Find where the given text appears and provide that cell's center as (X, Y) coordinate. 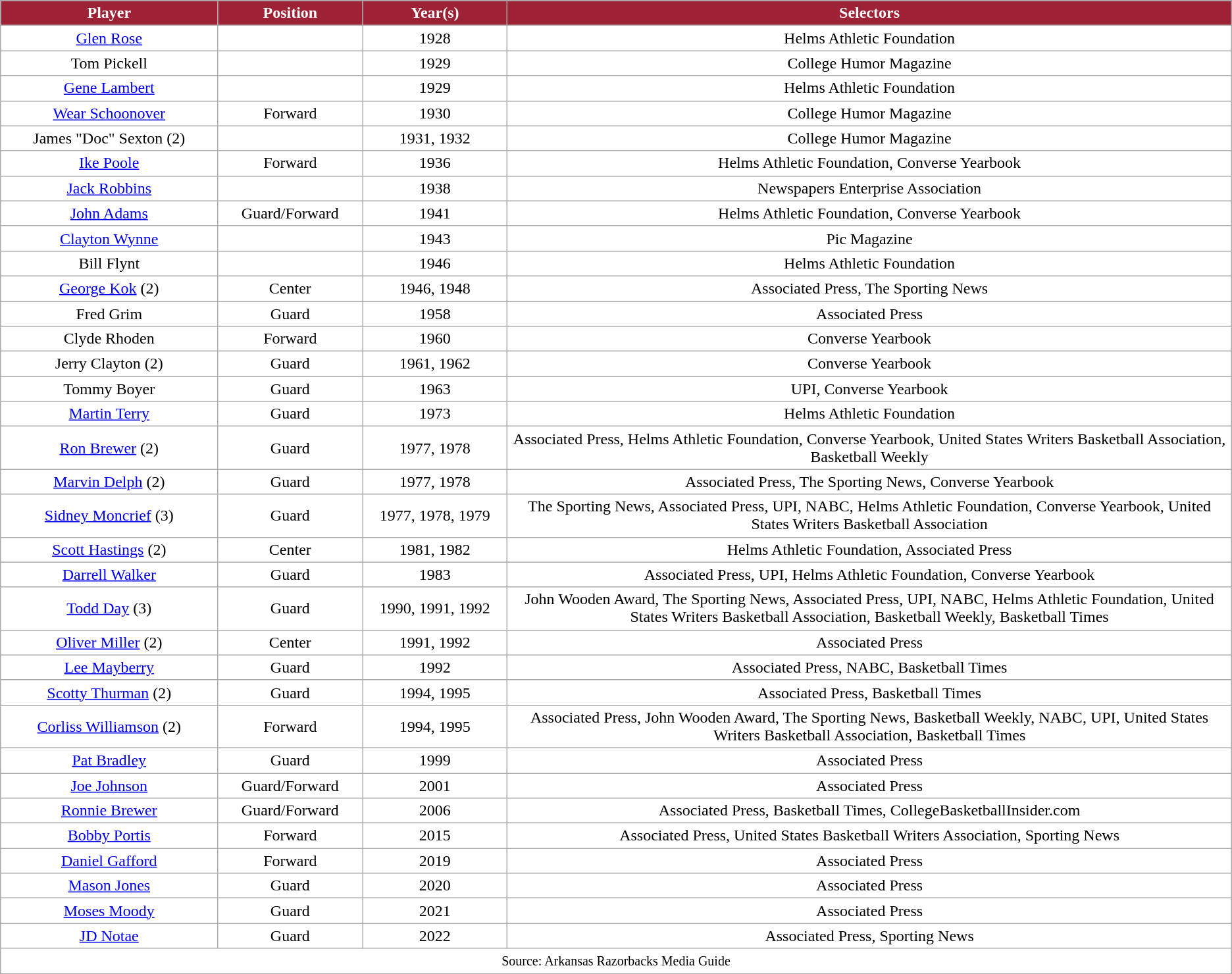
2015 (435, 836)
Associated Press, John Wooden Award, The Sporting News, Basketball Weekly, NABC, UPI, United States Writers Basketball Association, Basketball Times (869, 727)
Marvin Delph (2) (109, 482)
1983 (435, 575)
Tom Pickell (109, 63)
1938 (435, 188)
1977, 1978, 1979 (435, 516)
Newspapers Enterprise Association (869, 188)
2006 (435, 811)
1990, 1991, 1992 (435, 608)
1973 (435, 414)
Clayton Wynne (109, 238)
Bill Flynt (109, 263)
2019 (435, 861)
1930 (435, 113)
Bobby Portis (109, 836)
2001 (435, 785)
1946, 1948 (435, 288)
Scott Hastings (2) (109, 550)
Helms Athletic Foundation, Associated Press (869, 550)
Associated Press, Basketball Times, CollegeBasketballInsider.com (869, 811)
Associated Press, Sporting News (869, 936)
1943 (435, 238)
Ron Brewer (2) (109, 448)
Ike Poole (109, 163)
Joe Johnson (109, 785)
1992 (435, 667)
Glen Rose (109, 38)
Daniel Gafford (109, 861)
Associated Press, NABC, Basketball Times (869, 667)
John Adams (109, 213)
2021 (435, 911)
Selectors (869, 13)
Martin Terry (109, 414)
Tommy Boyer (109, 389)
1960 (435, 339)
Mason Jones (109, 886)
Associated Press, Helms Athletic Foundation, Converse Yearbook, United States Writers Basketball Association, Basketball Weekly (869, 448)
JD Notae (109, 936)
2020 (435, 886)
Associated Press, The Sporting News (869, 288)
1981, 1982 (435, 550)
Gene Lambert (109, 88)
Ronnie Brewer (109, 811)
Moses Moody (109, 911)
Player (109, 13)
Scotty Thurman (2) (109, 692)
1991, 1992 (435, 642)
Associated Press, United States Basketball Writers Association, Sporting News (869, 836)
Todd Day (3) (109, 608)
Pic Magazine (869, 238)
1936 (435, 163)
1999 (435, 760)
1958 (435, 314)
1963 (435, 389)
George Kok (2) (109, 288)
The Sporting News, Associated Press, UPI, NABC, Helms Athletic Foundation, Converse Yearbook, United States Writers Basketball Association (869, 516)
1941 (435, 213)
2022 (435, 936)
1931, 1932 (435, 138)
Oliver Miller (2) (109, 642)
Wear Schoonover (109, 113)
Source: Arkansas Razorbacks Media Guide (616, 961)
UPI, Converse Yearbook (869, 389)
Lee Mayberry (109, 667)
Jerry Clayton (2) (109, 364)
Year(s) (435, 13)
James "Doc" Sexton (2) (109, 138)
1961, 1962 (435, 364)
Associated Press, Basketball Times (869, 692)
Position (290, 13)
1946 (435, 263)
Clyde Rhoden (109, 339)
Jack Robbins (109, 188)
Darrell Walker (109, 575)
1928 (435, 38)
Sidney Moncrief (3) (109, 516)
Associated Press, The Sporting News, Converse Yearbook (869, 482)
Pat Bradley (109, 760)
Associated Press, UPI, Helms Athletic Foundation, Converse Yearbook (869, 575)
Fred Grim (109, 314)
Corliss Williamson (2) (109, 727)
